Return (X, Y) of the center of cell containing provided text 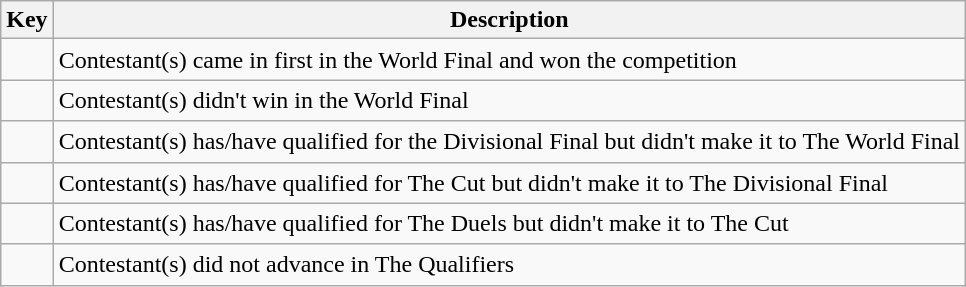
Contestant(s) did not advance in The Qualifiers (509, 264)
Key (27, 20)
Contestant(s) has/have qualified for The Cut but didn't make it to The Divisional Final (509, 182)
Contestant(s) came in first in the World Final and won the competition (509, 60)
Contestant(s) has/have qualified for The Duels but didn't make it to The Cut (509, 224)
Description (509, 20)
Contestant(s) didn't win in the World Final (509, 100)
Contestant(s) has/have qualified for the Divisional Final but didn't make it to The World Final (509, 142)
